Output the (X, Y) coordinate of the center of the cell containing the given text.  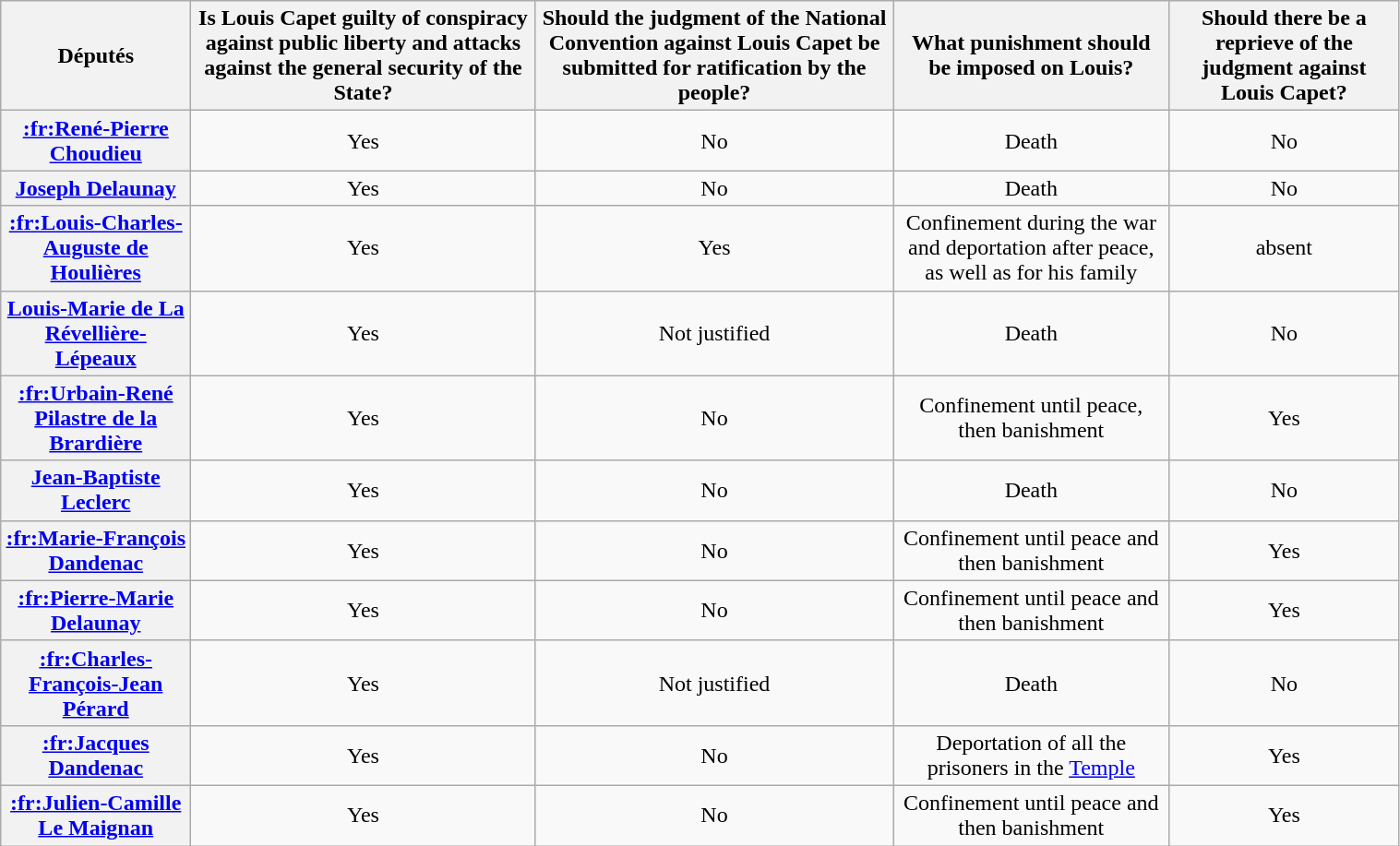
:fr:Louis-Charles-Auguste de Houlières (96, 248)
:fr:Charles-François-Jean Pérard (96, 683)
Confinement during the war and deportation after peace, as well as for his family (1032, 248)
What punishment should be imposed on Louis? (1032, 55)
:fr:Urbain-René Pilastre de la Brardière (96, 418)
Jean-Baptiste Leclerc (96, 491)
:fr:René-Pierre Choudieu (96, 140)
:fr:Jacques Dandenac (96, 755)
Is Louis Capet guilty of conspiracy against public liberty and attacks against the general security of the State? (364, 55)
Should there be a reprieve of the judgment against Louis Capet? (1285, 55)
:fr:Julien-Camille Le Maignan (96, 816)
:fr:Pierre-Marie Delaunay (96, 611)
Should the judgment of the National Convention against Louis Capet be submitted for ratification by the people? (714, 55)
Confinement until peace, then banishment (1032, 418)
Députés (96, 55)
:fr:Marie-François Dandenac (96, 550)
Joseph Delaunay (96, 188)
Deportation of all the prisoners in the Temple (1032, 755)
absent (1285, 248)
Louis-Marie de La Révellière-Lépeaux (96, 333)
